Return (x, y) of the center of cell containing provided text 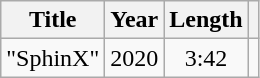
2020 (134, 58)
3:42 (206, 58)
Title (53, 20)
Length (206, 20)
Year (134, 20)
"SphinX" (53, 58)
